Find where the given text appears and provide that cell's center as (X, Y) coordinate. 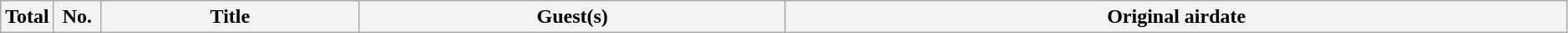
No. (77, 17)
Total (28, 17)
Original airdate (1176, 17)
Title (230, 17)
Guest(s) (572, 17)
